From the cell containing the given text, extract its center point as (x, y) coordinate. 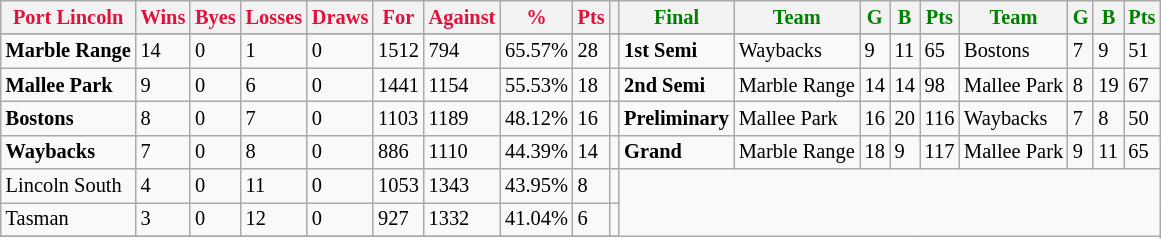
For (398, 17)
% (536, 17)
Port Lincoln (68, 17)
1st Semi (676, 51)
1512 (398, 51)
Losses (274, 17)
Preliminary (676, 118)
4 (164, 186)
116 (940, 118)
1 (274, 51)
1343 (462, 186)
50 (1142, 118)
927 (398, 219)
1053 (398, 186)
1110 (462, 152)
794 (462, 51)
1103 (398, 118)
12 (274, 219)
51 (1142, 51)
117 (940, 152)
Wins (164, 17)
1441 (398, 85)
3 (164, 219)
886 (398, 152)
48.12% (536, 118)
Against (462, 17)
Byes (215, 17)
Final (676, 17)
1154 (462, 85)
2nd Semi (676, 85)
20 (905, 118)
19 (1108, 85)
65.57% (536, 51)
44.39% (536, 152)
41.04% (536, 219)
1332 (462, 219)
28 (592, 51)
43.95% (536, 186)
Tasman (68, 219)
67 (1142, 85)
Draws (340, 17)
Grand (676, 152)
98 (940, 85)
Lincoln South (68, 186)
55.53% (536, 85)
1189 (462, 118)
